Search for the cell housing the specified text and yield its [x, y] center coordinate. 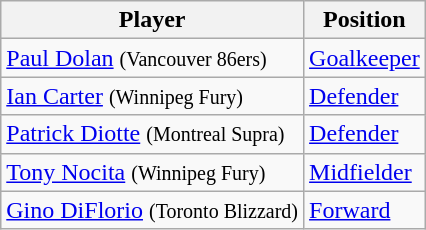
Goalkeeper [365, 58]
Tony Nocita (Winnipeg Fury) [152, 172]
Ian Carter (Winnipeg Fury) [152, 96]
Position [365, 20]
Player [152, 20]
Paul Dolan (Vancouver 86ers) [152, 58]
Forward [365, 210]
Patrick Diotte (Montreal Supra) [152, 134]
Gino DiFlorio (Toronto Blizzard) [152, 210]
Midfielder [365, 172]
